Locate the cell with the specified text and output its (X, Y) center coordinate. 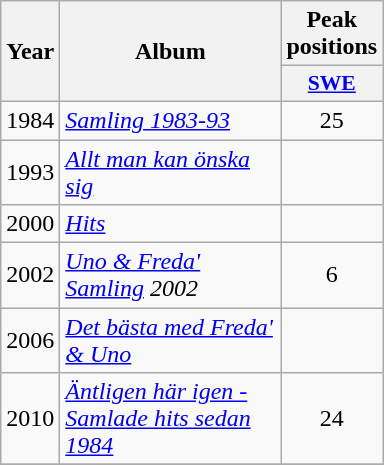
Allt man kan önska sig (170, 172)
Äntligen här igen - Samlade hits sedan 1984 (170, 419)
1993 (30, 172)
25 (332, 120)
6 (332, 276)
Year (30, 52)
Samling 1983-93 (170, 120)
SWE (332, 84)
24 (332, 419)
Album (170, 52)
2000 (30, 224)
Peak positions (332, 34)
Uno & Freda' Samling 2002 (170, 276)
2006 (30, 340)
2010 (30, 419)
Det bästa med Freda' & Uno (170, 340)
Hits (170, 224)
2002 (30, 276)
1984 (30, 120)
